Locate the cell with the specified text and output its [x, y] center coordinate. 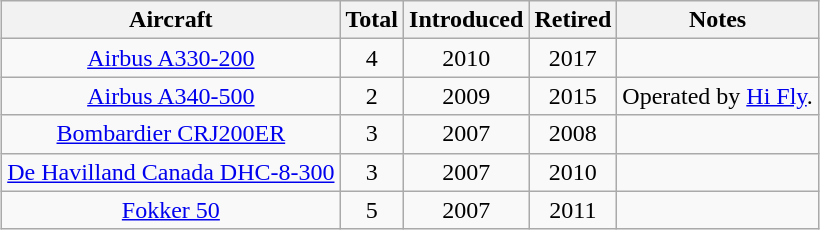
Notes [718, 20]
Fokker 50 [171, 210]
2015 [573, 96]
2008 [573, 134]
2017 [573, 58]
2 [372, 96]
Bombardier CRJ200ER [171, 134]
Total [372, 20]
Airbus A330-200 [171, 58]
5 [372, 210]
Aircraft [171, 20]
2011 [573, 210]
Introduced [466, 20]
Operated by Hi Fly. [718, 96]
Airbus A340-500 [171, 96]
Retired [573, 20]
2009 [466, 96]
4 [372, 58]
De Havilland Canada DHC-8-300 [171, 172]
